From the cell containing the given text, extract its center point as (x, y) coordinate. 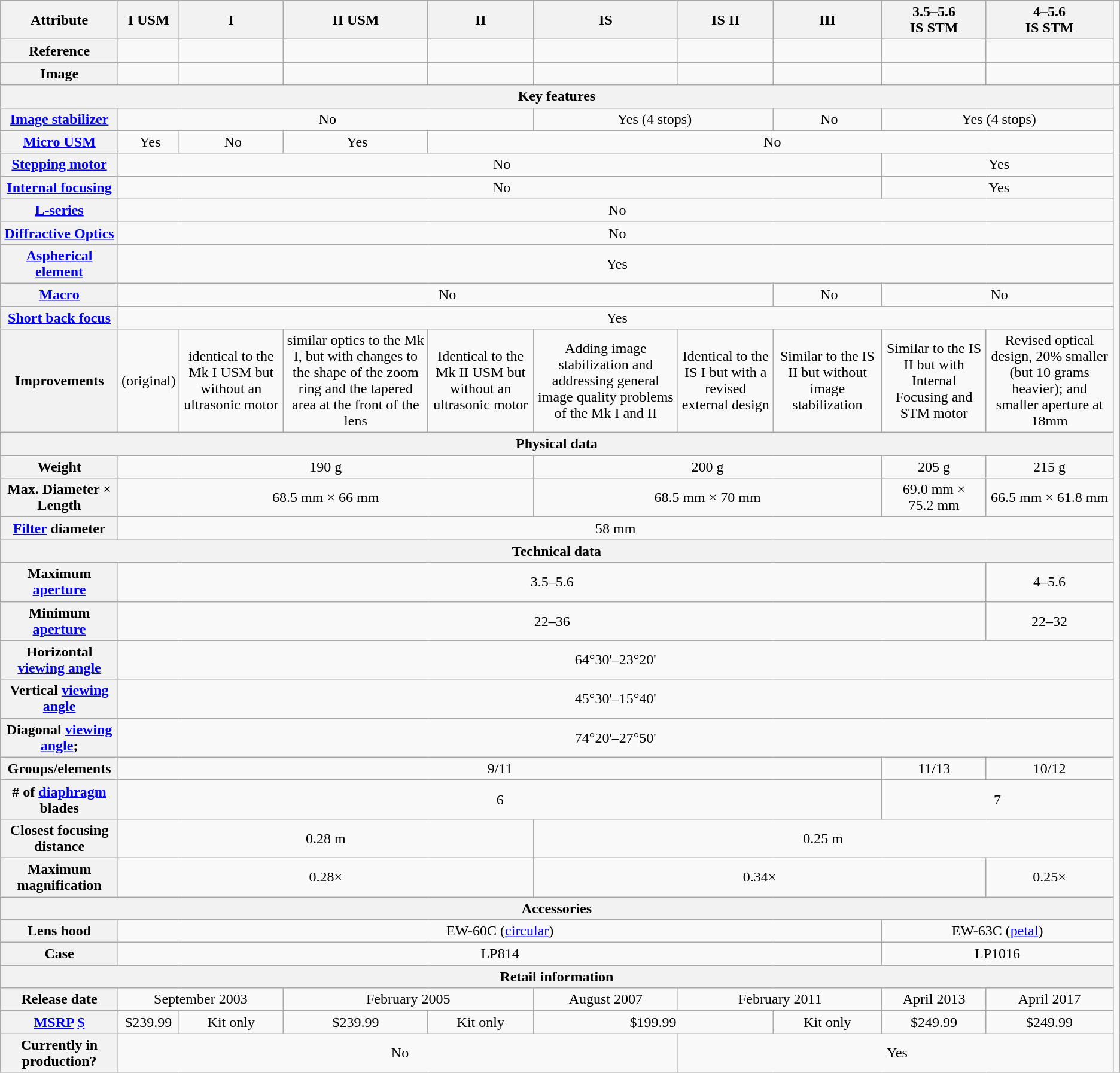
Micro USM (60, 142)
Image stabilizer (60, 119)
Image (60, 74)
MSRP $ (60, 1022)
# of diaphragm blades (60, 800)
EW-60C (circular) (500, 931)
68.5 mm × 70 mm (707, 498)
Currently in production? (60, 1053)
Adding image stabilization and addressing general image quality problems of the Mk I and II (605, 381)
9/11 (500, 768)
Attribute (60, 20)
Groups/elements (60, 768)
similar optics to the Mk I, but with changes to the shape of the zoom ring and the tapered area at the front of the lens (355, 381)
Identical to the IS I but with a revised external design (726, 381)
Release date (60, 999)
Filter diameter (60, 528)
205 g (934, 467)
$199.99 (653, 1022)
0.25× (1049, 877)
Maximum magnification (60, 877)
200 g (707, 467)
Lens hood (60, 931)
0.25 m (823, 838)
Closest focusing distance (60, 838)
Horizontal viewing angle (60, 659)
April 2013 (934, 999)
Case (60, 954)
Identical to the Mk II USM but without an ultrasonic motor (480, 381)
Key features (556, 96)
64°30'–23°20' (615, 659)
22–32 (1049, 621)
0.28× (325, 877)
6 (500, 800)
7 (997, 800)
215 g (1049, 467)
IS (605, 20)
Similar to the IS II but with Internal Focusing and STM motor (934, 381)
68.5 mm × 66 mm (325, 498)
58 mm (615, 528)
April 2017 (1049, 999)
0.28 m (325, 838)
L-series (60, 210)
Short back focus (60, 318)
Diagonal viewing angle; (60, 737)
II (480, 20)
10/12 (1049, 768)
3.5–5.6IS STM (934, 20)
Similar to the IS II but without image stabilization (827, 381)
Aspherical element (60, 263)
February 2011 (780, 999)
LP814 (500, 954)
LP1016 (997, 954)
Vertical viewing angle (60, 699)
Reference (60, 51)
III (827, 20)
4–5.6IS STM (1049, 20)
Technical data (556, 551)
Accessories (556, 908)
22–36 (552, 621)
identical to the Mk I USM but without an ultrasonic motor (231, 381)
(original) (148, 381)
September 2003 (200, 999)
IS II (726, 20)
Maximum aperture (60, 582)
190 g (325, 467)
I USM (148, 20)
Diffractive Optics (60, 233)
II USM (355, 20)
February 2005 (408, 999)
August 2007 (605, 999)
0.34× (760, 877)
Improvements (60, 381)
EW-63C (petal) (997, 931)
69.0 mm × 75.2 mm (934, 498)
4–5.6 (1049, 582)
Physical data (556, 444)
Macro (60, 294)
66.5 mm × 61.8 mm (1049, 498)
74°20'–27°50' (615, 737)
I (231, 20)
Internal focusing (60, 187)
Stepping motor (60, 165)
45°30'–15°40' (615, 699)
Weight (60, 467)
Retail information (556, 977)
Minimum aperture (60, 621)
Revised optical design, 20% smaller (but 10 grams heavier); and smaller aperture at 18mm (1049, 381)
3.5–5.6 (552, 582)
11/13 (934, 768)
Max. Diameter × Length (60, 498)
